Pinpoint the cell where the given text exists, returning its (X, Y) midpoint coordinate. 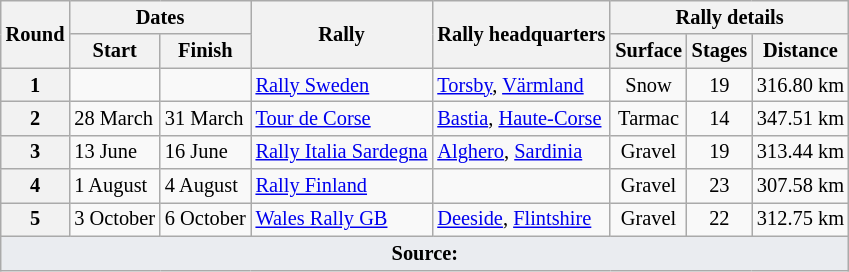
2 (36, 118)
347.51 km (800, 118)
1 August (114, 186)
28 March (114, 118)
3 (36, 152)
23 (720, 186)
313.44 km (800, 152)
Rally headquarters (521, 34)
Rally Finland (342, 186)
Alghero, Sardinia (521, 152)
Tour de Corse (342, 118)
Rally (342, 34)
Dates (160, 17)
Source: (425, 253)
Deeside, Flintshire (521, 219)
5 (36, 219)
4 August (206, 186)
316.80 km (800, 85)
Torsby, Värmland (521, 85)
3 October (114, 219)
Rally Sweden (342, 85)
Tarmac (648, 118)
Distance (800, 51)
Stages (720, 51)
1 (36, 85)
Surface (648, 51)
Rally details (730, 17)
6 October (206, 219)
22 (720, 219)
Bastia, Haute-Corse (521, 118)
31 March (206, 118)
Snow (648, 85)
307.58 km (800, 186)
Rally Italia Sardegna (342, 152)
Round (36, 34)
14 (720, 118)
Wales Rally GB (342, 219)
4 (36, 186)
Finish (206, 51)
16 June (206, 152)
312.75 km (800, 219)
Start (114, 51)
13 June (114, 152)
